Find where the given text appears and provide that cell's center as (X, Y) coordinate. 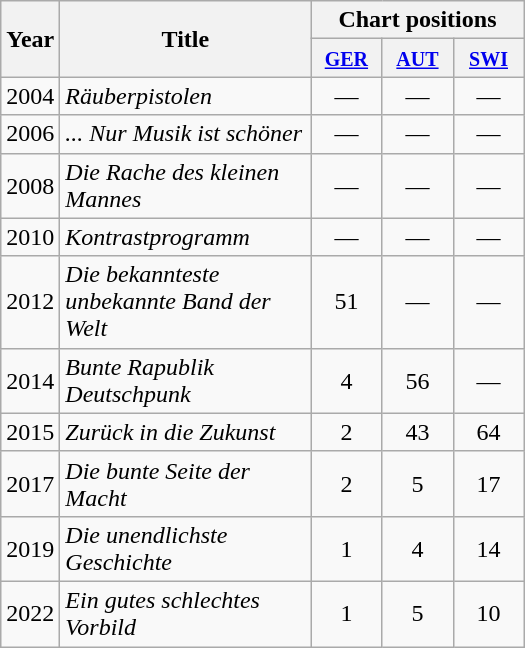
64 (488, 432)
2022 (30, 614)
2010 (30, 237)
Title (186, 39)
2006 (30, 134)
GER (346, 58)
56 (418, 380)
10 (488, 614)
Kontrastprogramm (186, 237)
... Nur Musik ist schöner (186, 134)
Die unendlichste Geschichte (186, 548)
51 (346, 302)
2004 (30, 96)
Die Rache des kleinen Mannes (186, 186)
Räuberpistolen (186, 96)
17 (488, 484)
Die bunte Seite der Macht (186, 484)
2019 (30, 548)
Chart positions (418, 20)
2008 (30, 186)
Zurück in die Zukunst (186, 432)
2012 (30, 302)
Ein gutes schlechtes Vorbild (186, 614)
2017 (30, 484)
2015 (30, 432)
Year (30, 39)
SWI (488, 58)
43 (418, 432)
Die bekannteste unbekannte Band der Welt (186, 302)
AUT (418, 58)
2014 (30, 380)
14 (488, 548)
Bunte Rapublik Deutschpunk (186, 380)
